Find where the given text appears and provide that cell's center as (X, Y) coordinate. 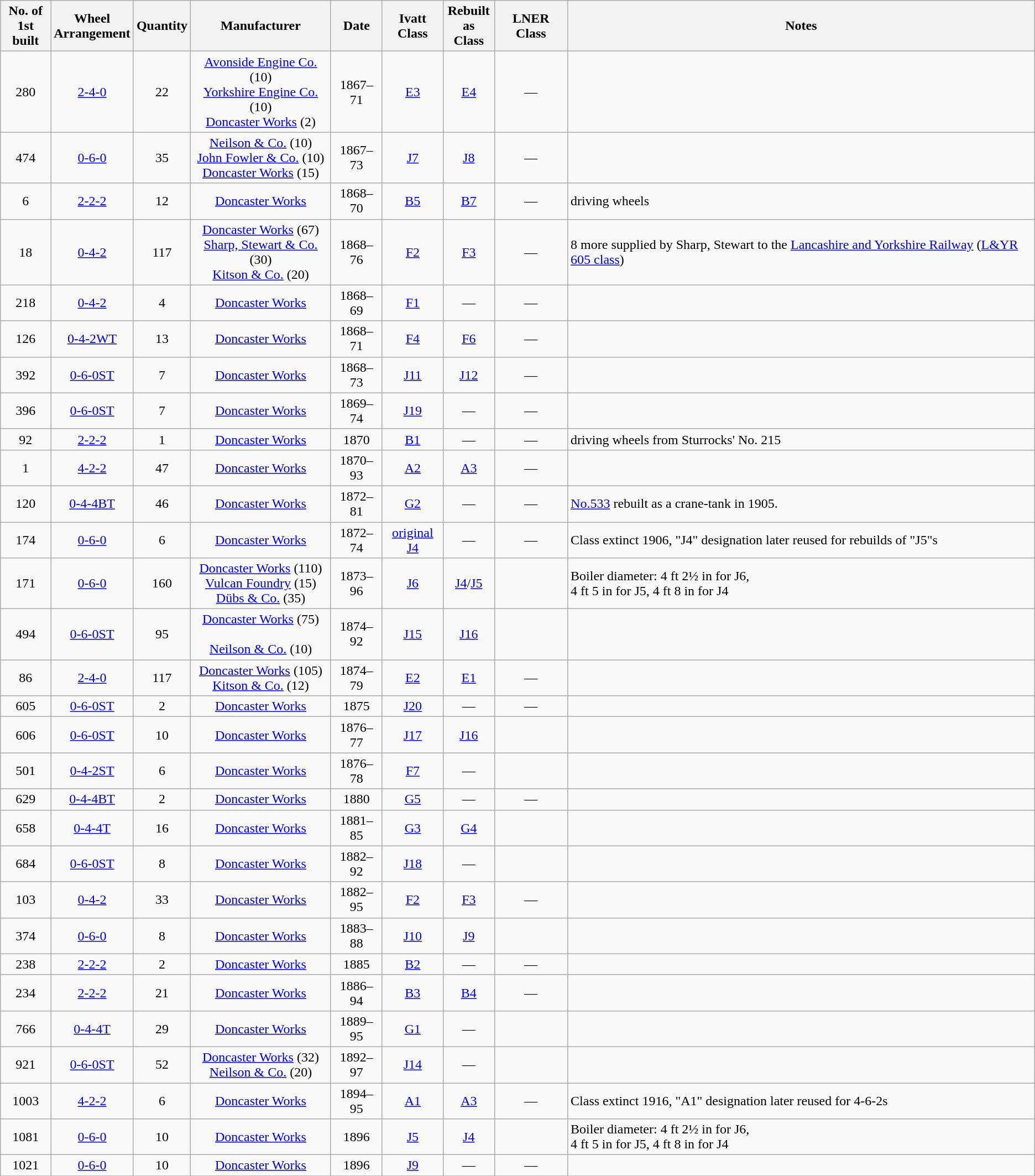
E3 (412, 92)
J8 (469, 158)
22 (161, 92)
4 (161, 303)
J4/J5 (469, 584)
E1 (469, 678)
Manufacturer (260, 26)
1867–71 (356, 92)
86 (25, 678)
LNER Class (531, 26)
1870 (356, 439)
174 (25, 540)
1880 (356, 799)
46 (161, 503)
Class extinct 1916, "A1" designation later reused for 4-6-2s (802, 1101)
0-4-2WT (92, 339)
J10 (412, 936)
1874–92 (356, 634)
1873–96 (356, 584)
95 (161, 634)
1875 (356, 706)
Doncaster Works (75)Neilson & Co. (10) (260, 634)
474 (25, 158)
Avonside Engine Co. (10)Yorkshire Engine Co. (10)Doncaster Works (2) (260, 92)
1870–93 (356, 468)
B2 (412, 964)
658 (25, 828)
F1 (412, 303)
G4 (469, 828)
1881–85 (356, 828)
1872–81 (356, 503)
J14 (412, 1064)
IvattClass (412, 26)
606 (25, 735)
G5 (412, 799)
B1 (412, 439)
Neilson & Co. (10)John Fowler & Co. (10)Doncaster Works (15) (260, 158)
1868–73 (356, 375)
Doncaster Works (32)Neilson & Co. (20) (260, 1064)
1876–78 (356, 771)
E4 (469, 92)
WheelArrangement (92, 26)
374 (25, 936)
1872–74 (356, 540)
1868–76 (356, 252)
1874–79 (356, 678)
G1 (412, 1029)
No. of1st built (25, 26)
1886–94 (356, 992)
13 (161, 339)
driving wheels from Sturrocks' No. 215 (802, 439)
1868–69 (356, 303)
92 (25, 439)
103 (25, 899)
160 (161, 584)
280 (25, 92)
16 (161, 828)
629 (25, 799)
B5 (412, 201)
F4 (412, 339)
1867–73 (356, 158)
Class extinct 1906, "J4" designation later reused for rebuilds of "J5"s (802, 540)
171 (25, 584)
29 (161, 1029)
1892–97 (356, 1064)
18 (25, 252)
J4 (469, 1137)
234 (25, 992)
Quantity (161, 26)
1882–95 (356, 899)
Date (356, 26)
1883–88 (356, 936)
766 (25, 1029)
J12 (469, 375)
B7 (469, 201)
G2 (412, 503)
52 (161, 1064)
J19 (412, 410)
494 (25, 634)
1876–77 (356, 735)
Doncaster Works (105)Kitson & Co. (12) (260, 678)
218 (25, 303)
Doncaster Works (67)Sharp, Stewart & Co. (30)Kitson & Co. (20) (260, 252)
Notes (802, 26)
1869–74 (356, 410)
1894–95 (356, 1101)
8 more supplied by Sharp, Stewart to the Lancashire and Yorkshire Railway (L&YR 605 class) (802, 252)
1003 (25, 1101)
Doncaster Works (110)Vulcan Foundry (15)Dübs & Co. (35) (260, 584)
396 (25, 410)
238 (25, 964)
47 (161, 468)
33 (161, 899)
1021 (25, 1165)
35 (161, 158)
driving wheels (802, 201)
1868–71 (356, 339)
G3 (412, 828)
J20 (412, 706)
J6 (412, 584)
392 (25, 375)
605 (25, 706)
J11 (412, 375)
J7 (412, 158)
1882–92 (356, 864)
921 (25, 1064)
J5 (412, 1137)
E2 (412, 678)
F6 (469, 339)
F7 (412, 771)
126 (25, 339)
1081 (25, 1137)
A1 (412, 1101)
J15 (412, 634)
120 (25, 503)
501 (25, 771)
J18 (412, 864)
684 (25, 864)
1885 (356, 964)
J17 (412, 735)
No.533 rebuilt as a crane-tank in 1905. (802, 503)
12 (161, 201)
A2 (412, 468)
21 (161, 992)
Rebuiltas Class (469, 26)
B3 (412, 992)
0-4-2ST (92, 771)
B4 (469, 992)
original J4 (412, 540)
1889–95 (356, 1029)
1868–70 (356, 201)
